Search for the cell housing the specified text and yield its [X, Y] center coordinate. 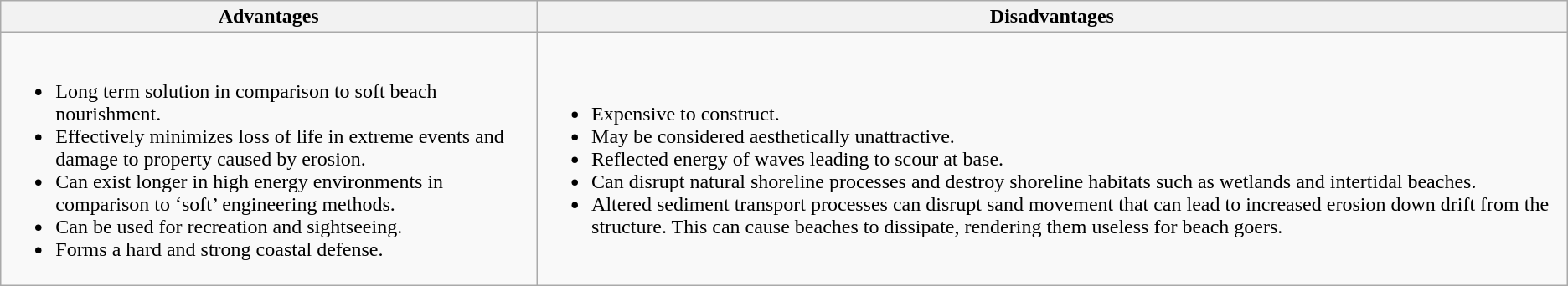
Disadvantages [1052, 17]
Advantages [269, 17]
